Find where the given text appears and provide that cell's center as (X, Y) coordinate. 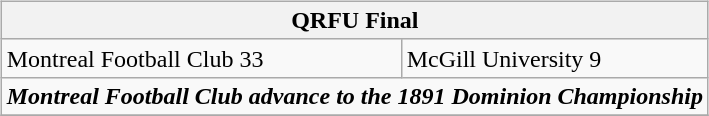
QRFU Final (354, 20)
McGill University 9 (554, 58)
Montreal Football Club advance to the 1891 Dominion Championship (354, 96)
Montreal Football Club 33 (201, 58)
